Detect which cell encompasses the target text, then output its [x, y] center coordinate. 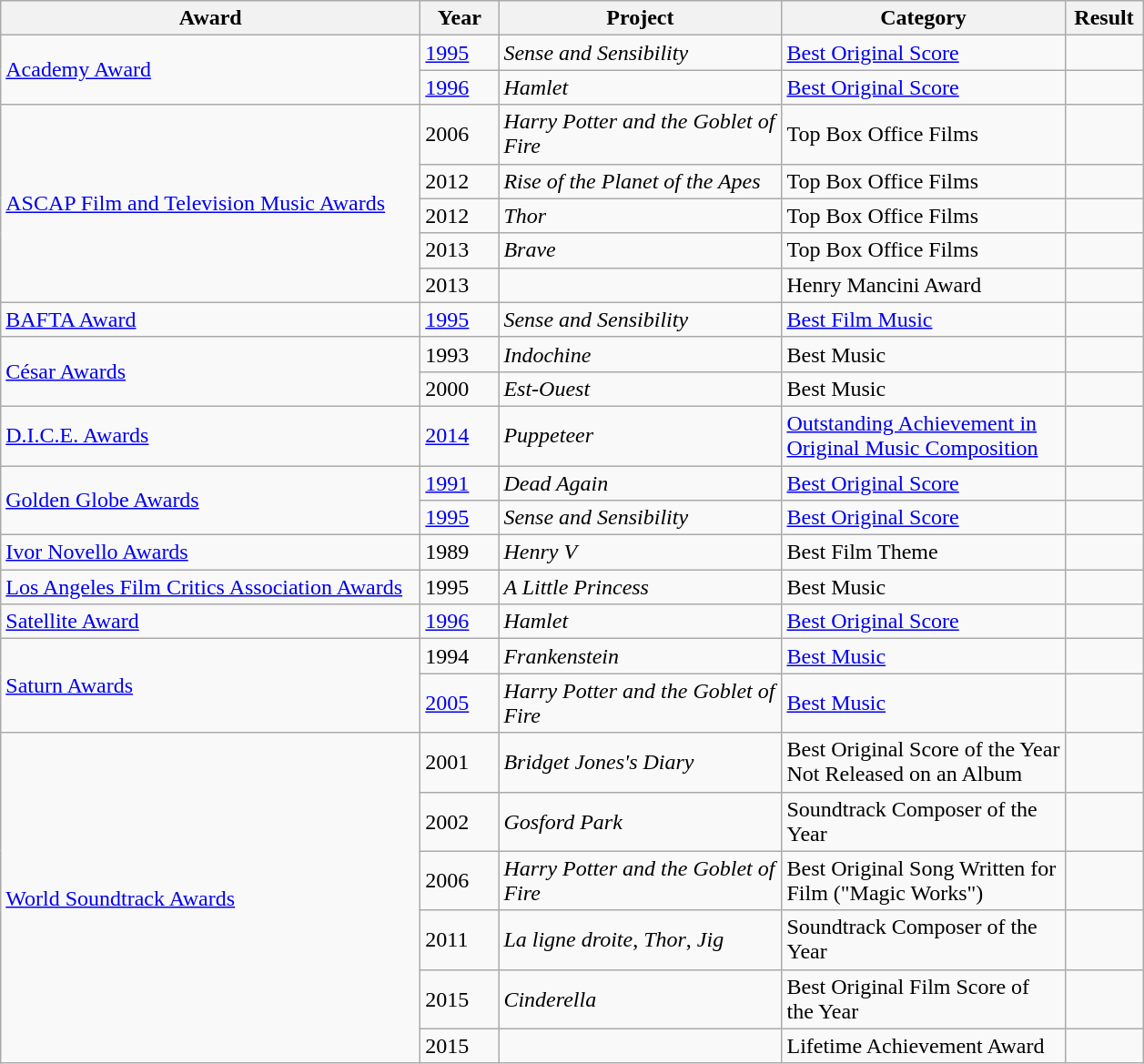
Year [460, 18]
Thor [641, 216]
1994 [460, 656]
Satellite Award [211, 622]
Outstanding Achievement in Original Music Composition [923, 435]
World Soundtrack Awards [211, 897]
2002 [460, 821]
Award [211, 18]
Est-Ouest [641, 389]
Result [1104, 18]
Golden Globe Awards [211, 501]
Los Angeles Film Critics Association Awards [211, 587]
1993 [460, 354]
Best Film Music [923, 319]
Henry Mancini Award [923, 285]
1991 [460, 483]
Bridget Jones's Diary [641, 763]
A Little Princess [641, 587]
Academy Award [211, 70]
César Awards [211, 371]
Ivor Novello Awards [211, 552]
Category [923, 18]
Cinderella [641, 999]
Best Film Theme [923, 552]
Best Original Song Written for Film ("Magic Works") [923, 881]
Project [641, 18]
2014 [460, 435]
ASCAP Film and Television Music Awards [211, 204]
2005 [460, 703]
BAFTA Award [211, 319]
D.I.C.E. Awards [211, 435]
2000 [460, 389]
2001 [460, 763]
Lifetime Achievement Award [923, 1046]
Rise of the Planet of the Apes [641, 181]
Puppeteer [641, 435]
1989 [460, 552]
Frankenstein [641, 656]
Gosford Park [641, 821]
Saturn Awards [211, 686]
Best Original Score of the Year Not Released on an Album [923, 763]
Brave [641, 250]
Dead Again [641, 483]
Best Original Film Score of the Year [923, 999]
Indochine [641, 354]
Henry V [641, 552]
2011 [460, 939]
La ligne droite, Thor, Jig [641, 939]
